Return [x, y] of the center of cell containing provided text 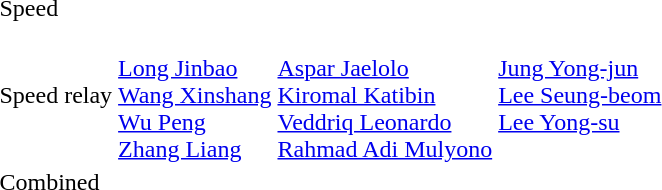
Long JinbaoWang XinshangWu PengZhang Liang [195, 95]
Aspar JaeloloKiromal KatibinVeddriq LeonardoRahmad Adi Mulyono [385, 95]
